Scan for the cell matching the given text and deliver its (x, y) coordinate at center. 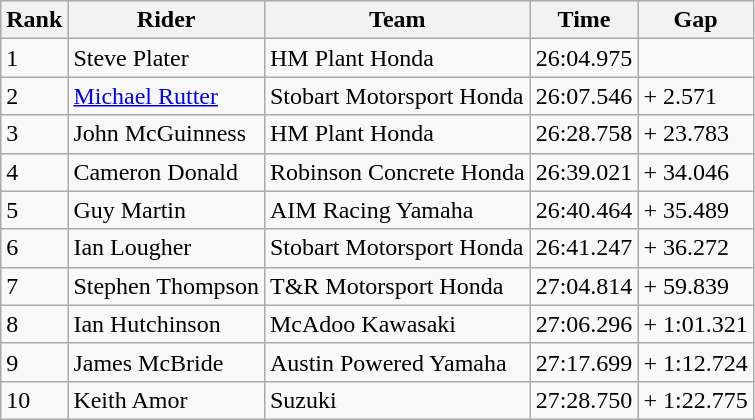
26:04.975 (584, 58)
+ 2.571 (696, 96)
T&R Motorsport Honda (397, 286)
Stephen Thompson (166, 286)
26:28.758 (584, 134)
Suzuki (397, 400)
Team (397, 20)
6 (34, 248)
AIM Racing Yamaha (397, 210)
+ 23.783 (696, 134)
1 (34, 58)
+ 1:22.775 (696, 400)
+ 1:01.321 (696, 324)
Rank (34, 20)
26:39.021 (584, 172)
Austin Powered Yamaha (397, 362)
26:40.464 (584, 210)
Guy Martin (166, 210)
27:04.814 (584, 286)
26:07.546 (584, 96)
Robinson Concrete Honda (397, 172)
+ 59.839 (696, 286)
Time (584, 20)
5 (34, 210)
9 (34, 362)
+ 34.046 (696, 172)
James McBride (166, 362)
10 (34, 400)
Cameron Donald (166, 172)
3 (34, 134)
Gap (696, 20)
Keith Amor (166, 400)
John McGuinness (166, 134)
2 (34, 96)
8 (34, 324)
McAdoo Kawasaki (397, 324)
Rider (166, 20)
27:17.699 (584, 362)
+ 35.489 (696, 210)
Steve Plater (166, 58)
Ian Hutchinson (166, 324)
7 (34, 286)
Ian Lougher (166, 248)
4 (34, 172)
27:06.296 (584, 324)
27:28.750 (584, 400)
26:41.247 (584, 248)
+ 1:12.724 (696, 362)
Michael Rutter (166, 96)
+ 36.272 (696, 248)
